Search for the cell housing the specified text and yield its (x, y) center coordinate. 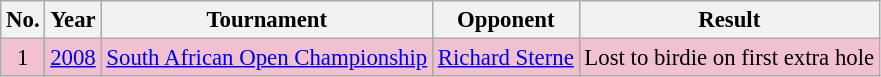
Tournament (266, 20)
South African Open Championship (266, 58)
Result (729, 20)
Opponent (506, 20)
Year (73, 20)
Lost to birdie on first extra hole (729, 58)
1 (23, 58)
2008 (73, 58)
No. (23, 20)
Richard Sterne (506, 58)
